Identify which cell holds the provided text, then report its [X, Y] central coordinate. 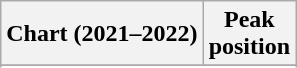
Peakposition [249, 34]
Chart (2021–2022) [102, 34]
